Detect which cell encompasses the target text, then output its [X, Y] center coordinate. 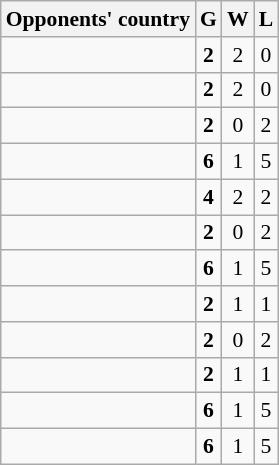
L [266, 19]
G [208, 19]
Opponents' country [98, 19]
4 [208, 197]
W [238, 19]
